Determine the (X, Y) coordinate at the center of the cell enclosing the given text.  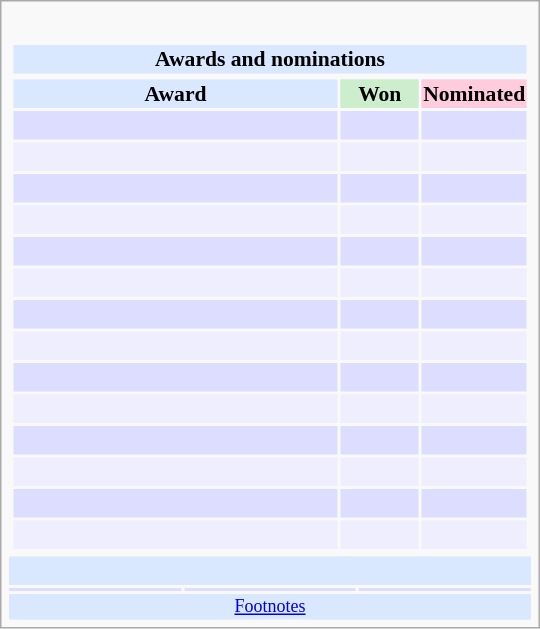
Footnotes (270, 607)
Award (175, 93)
Won (380, 93)
Awards and nominations (270, 59)
Nominated (474, 93)
Awards and nominations Award Won Nominated (270, 284)
